Output the [x, y] coordinate of the center of the cell containing the given text.  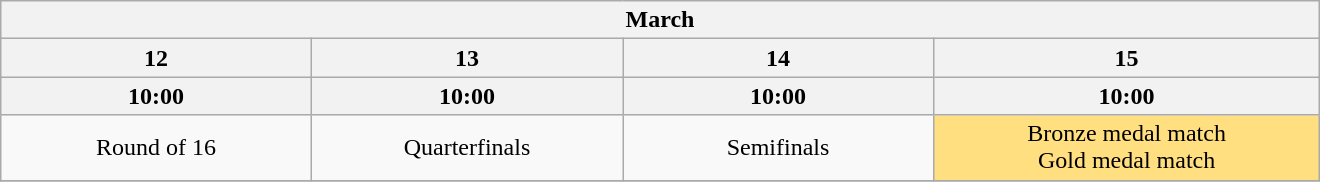
Semifinals [778, 148]
Bronze medal matchGold medal match [1127, 148]
13 [466, 58]
12 [156, 58]
15 [1127, 58]
Quarterfinals [466, 148]
14 [778, 58]
Round of 16 [156, 148]
March [660, 20]
